Scan for the cell matching the given text and deliver its (X, Y) coordinate at center. 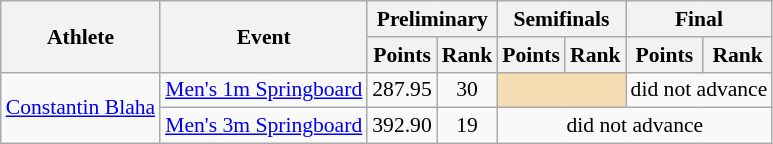
Athlete (80, 36)
287.95 (402, 90)
Event (264, 36)
392.90 (402, 126)
Men's 3m Springboard (264, 126)
Final (700, 19)
Preliminary (432, 19)
Men's 1m Springboard (264, 90)
19 (468, 126)
Semifinals (561, 19)
30 (468, 90)
Constantin Blaha (80, 108)
